Determine the [x, y] coordinate at the center of the cell enclosing the given text.  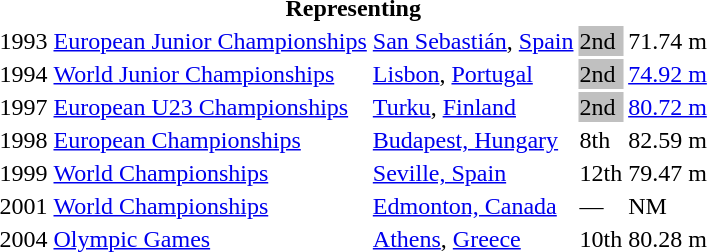
European Championships [210, 140]
Seville, Spain [473, 173]
Edmonton, Canada [473, 206]
12th [601, 173]
San Sebastián, Spain [473, 41]
8th [601, 140]
Turku, Finland [473, 107]
Lisbon, Portugal [473, 74]
Budapest, Hungary [473, 140]
World Junior Championships [210, 74]
— [601, 206]
European Junior Championships [210, 41]
European U23 Championships [210, 107]
